Return the (X, Y) coordinate for the center point of the cell that contains the specified text.  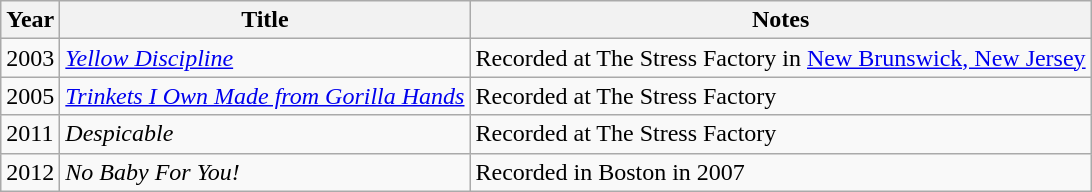
Despicable (265, 134)
No Baby For You! (265, 172)
2011 (30, 134)
Trinkets I Own Made from Gorilla Hands (265, 96)
2005 (30, 96)
2003 (30, 58)
Notes (780, 20)
Recorded in Boston in 2007 (780, 172)
Yellow Discipline (265, 58)
2012 (30, 172)
Year (30, 20)
Recorded at The Stress Factory in New Brunswick, New Jersey (780, 58)
Title (265, 20)
